Pinpoint the cell where the given text exists, returning its [x, y] midpoint coordinate. 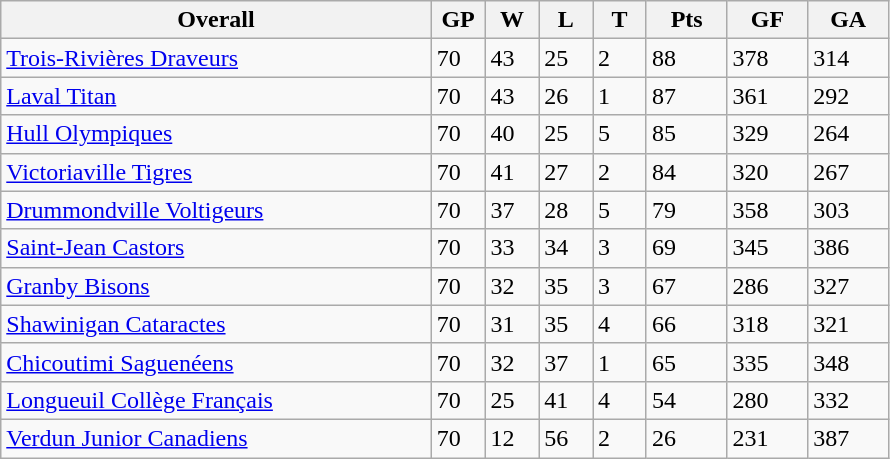
361 [768, 96]
Shawinigan Cataractes [216, 324]
348 [848, 362]
378 [768, 58]
Drummondville Voltigeurs [216, 210]
Granby Bisons [216, 286]
318 [768, 324]
GF [768, 20]
267 [848, 172]
Saint-Jean Castors [216, 248]
33 [512, 248]
12 [512, 438]
69 [686, 248]
387 [848, 438]
292 [848, 96]
L [566, 20]
GA [848, 20]
Pts [686, 20]
Overall [216, 20]
27 [566, 172]
31 [512, 324]
Laval Titan [216, 96]
67 [686, 286]
40 [512, 134]
358 [768, 210]
Trois-Rivières Draveurs [216, 58]
327 [848, 286]
T [620, 20]
303 [848, 210]
Verdun Junior Canadiens [216, 438]
65 [686, 362]
329 [768, 134]
84 [686, 172]
345 [768, 248]
66 [686, 324]
Hull Olympiques [216, 134]
GP [458, 20]
335 [768, 362]
W [512, 20]
88 [686, 58]
314 [848, 58]
79 [686, 210]
85 [686, 134]
54 [686, 400]
Longueuil Collège Français [216, 400]
56 [566, 438]
332 [848, 400]
386 [848, 248]
87 [686, 96]
34 [566, 248]
286 [768, 286]
321 [848, 324]
264 [848, 134]
28 [566, 210]
Victoriaville Tigres [216, 172]
Chicoutimi Saguenéens [216, 362]
320 [768, 172]
231 [768, 438]
280 [768, 400]
